Identify which cell holds the provided text, then report its [x, y] central coordinate. 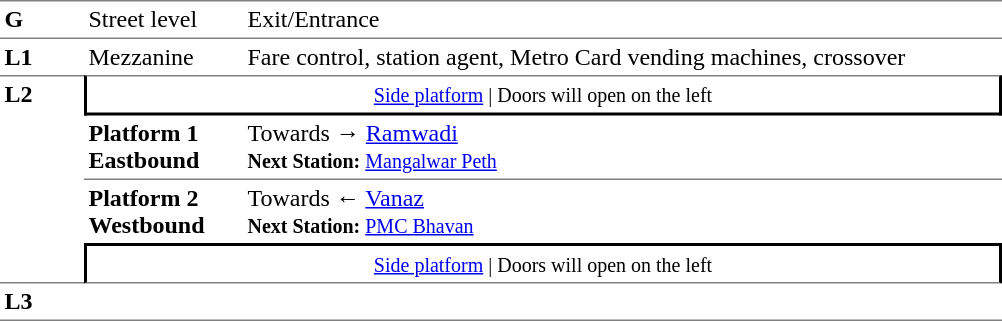
Exit/Entrance [622, 20]
Towards → RamwadiNext Station: Mangalwar Peth [622, 148]
L2 [42, 179]
Fare control, station agent, Metro Card vending machines, crossover [622, 57]
L1 [42, 57]
Street level [164, 20]
Towards ← VanazNext Station: PMC Bhavan [622, 212]
Platform 1Eastbound [164, 148]
G [42, 20]
Platform 2Westbound [164, 212]
Mezzanine [164, 57]
